Scan for the cell matching the given text and deliver its [x, y] coordinate at center. 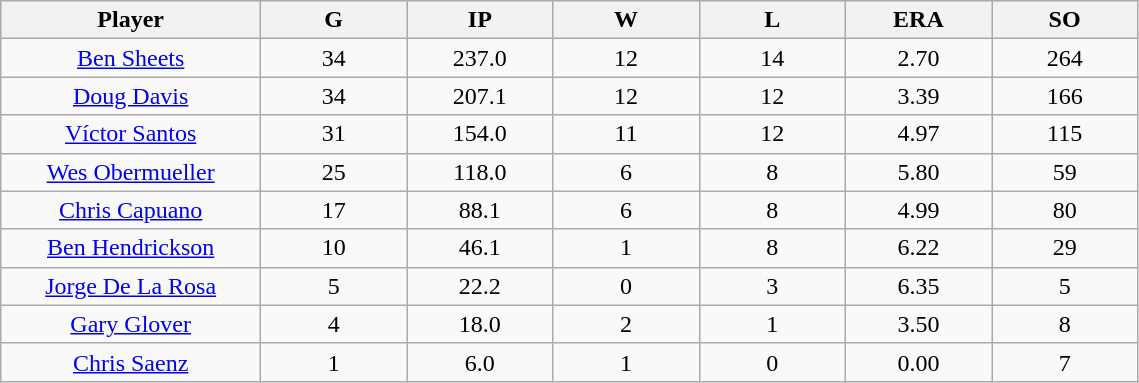
25 [334, 172]
Jorge De La Rosa [131, 286]
4.99 [918, 210]
5.80 [918, 172]
Doug Davis [131, 96]
264 [1065, 58]
207.1 [480, 96]
Ben Sheets [131, 58]
7 [1065, 362]
6.35 [918, 286]
2 [626, 324]
3 [772, 286]
Chris Saenz [131, 362]
46.1 [480, 248]
W [626, 20]
10 [334, 248]
17 [334, 210]
2.70 [918, 58]
Gary Glover [131, 324]
G [334, 20]
115 [1065, 134]
3.50 [918, 324]
118.0 [480, 172]
Chris Capuano [131, 210]
Víctor Santos [131, 134]
0.00 [918, 362]
4 [334, 324]
29 [1065, 248]
6.22 [918, 248]
237.0 [480, 58]
166 [1065, 96]
18.0 [480, 324]
31 [334, 134]
SO [1065, 20]
80 [1065, 210]
Ben Hendrickson [131, 248]
Player [131, 20]
6.0 [480, 362]
154.0 [480, 134]
88.1 [480, 210]
11 [626, 134]
ERA [918, 20]
14 [772, 58]
IP [480, 20]
Wes Obermueller [131, 172]
3.39 [918, 96]
4.97 [918, 134]
L [772, 20]
22.2 [480, 286]
59 [1065, 172]
